Identify which cell holds the provided text, then report its (x, y) central coordinate. 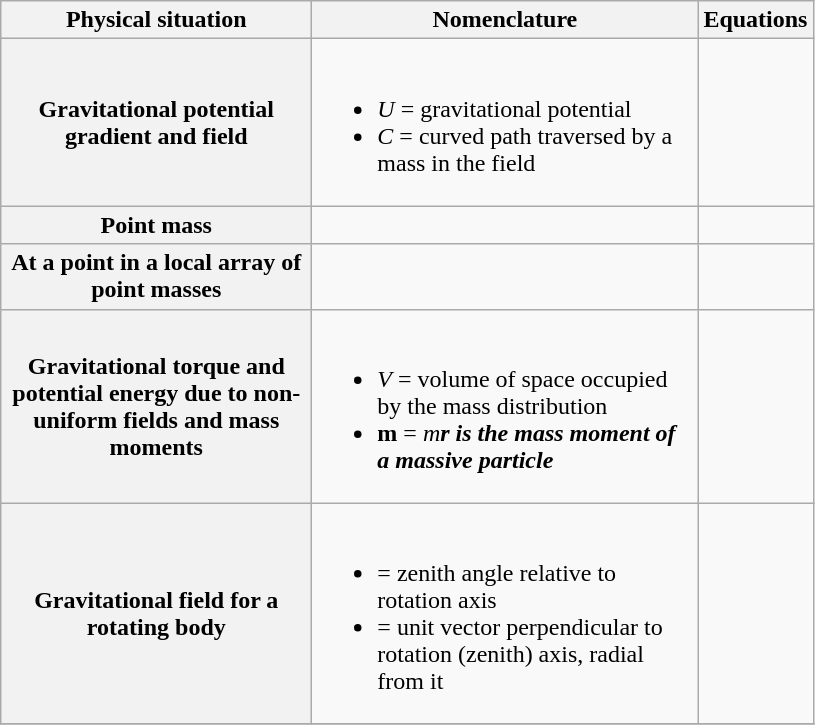
V = volume of space occupied by the mass distributionm = mr is the mass moment of a massive particle (505, 406)
At a point in a local array of point masses (156, 276)
Gravitational potential gradient and field (156, 122)
Point mass (156, 225)
Gravitational field for a rotating body (156, 614)
U = gravitational potentialC = curved path traversed by a mass in the field (505, 122)
= zenith angle relative to rotation axis = unit vector perpendicular to rotation (zenith) axis, radial from it (505, 614)
Nomenclature (505, 20)
Physical situation (156, 20)
Gravitational torque and potential energy due to non-uniform fields and mass moments (156, 406)
Equations (756, 20)
